Extract the (X, Y) coordinate from the center of the cell holding the provided text.  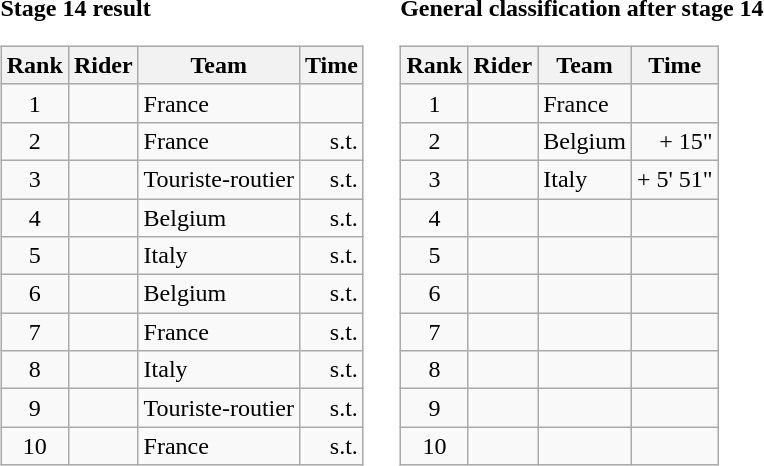
+ 5' 51" (674, 179)
+ 15" (674, 141)
